Output the [X, Y] coordinate of the center of the cell containing the given text.  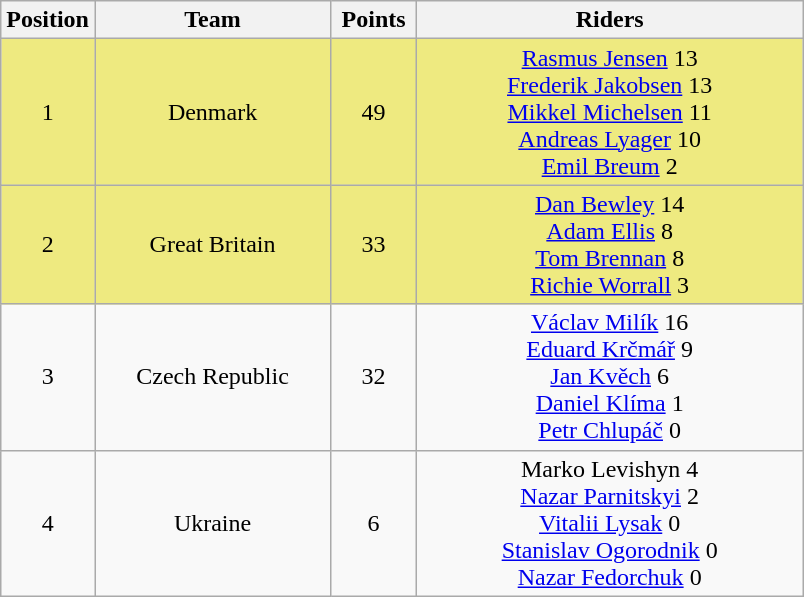
3 [48, 377]
Dan Bewley 14Adam Ellis 8Tom Brennan 8Richie Worrall 3 [610, 244]
Ukraine [212, 523]
Riders [610, 20]
2 [48, 244]
6 [374, 523]
Czech Republic [212, 377]
Marko Levishyn 4Nazar Parnitskyi 2Vitalii Lysak 0Stanislav Ogorodnik 0Nazar Fedorchuk 0 [610, 523]
Position [48, 20]
Points [374, 20]
32 [374, 377]
49 [374, 112]
Denmark [212, 112]
4 [48, 523]
Great Britain [212, 244]
Team [212, 20]
33 [374, 244]
Rasmus Jensen 13Frederik Jakobsen 13Mikkel Michelsen 11Andreas Lyager 10Emil Breum 2 [610, 112]
1 [48, 112]
Václav Milík 16Eduard Krčmář 9Jan Kvěch 6Daniel Klíma 1Petr Chlupáč 0 [610, 377]
